Determine the [x, y] coordinate at the center of the cell enclosing the given text.  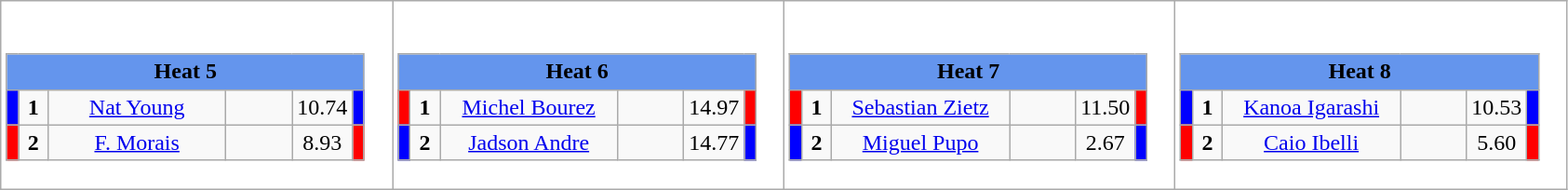
5.60 [1496, 142]
Heat 7 [968, 72]
10.53 [1496, 107]
Jadson Andre [529, 142]
14.97 [715, 107]
Sebastian Zietz [921, 107]
11.50 [1106, 107]
Heat 7 1 Sebastian Zietz 11.50 2 Miguel Pupo 2.67 [980, 95]
Heat 5 [185, 72]
Caio Ibelli [1312, 142]
Michel Bourez [529, 107]
10.74 [322, 107]
8.93 [322, 142]
Heat 5 1 Nat Young 10.74 2 F. Morais 8.93 [197, 95]
Heat 8 1 Kanoa Igarashi 10.53 2 Caio Ibelli 5.60 [1372, 95]
F. Morais [138, 142]
Heat 6 [577, 72]
14.77 [715, 142]
Miguel Pupo [921, 142]
2.67 [1106, 142]
Heat 6 1 Michel Bourez 14.97 2 Jadson Andre 14.77 [588, 95]
Nat Young [138, 107]
Kanoa Igarashi [1312, 107]
Heat 8 [1360, 72]
